Capture the cell that displays the provided text and extract its (X, Y) central coordinate. 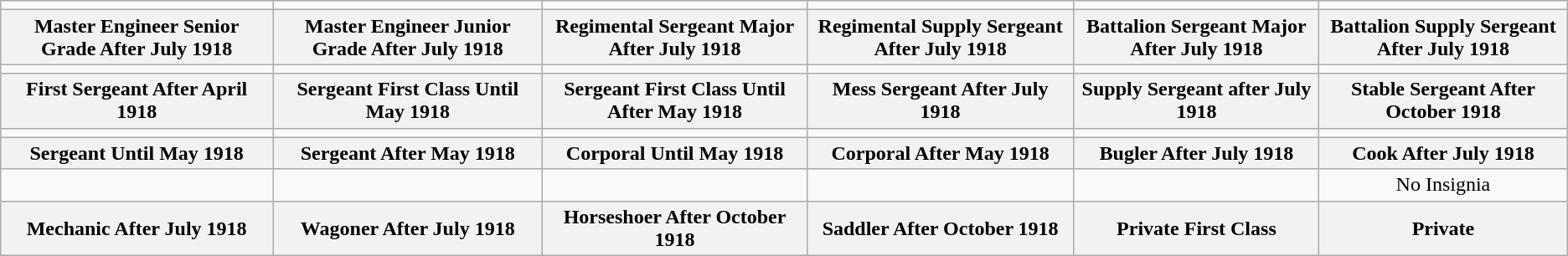
First Sergeant After April 1918 (137, 100)
Master Engineer Junior Grade After July 1918 (408, 37)
Sergeant First Class Until May 1918 (408, 100)
Regimental Supply Sergeant After July 1918 (940, 37)
Regimental Sergeant Major After July 1918 (675, 37)
Saddler After October 1918 (940, 228)
No Insignia (1444, 185)
Horseshoer After October 1918 (675, 228)
Cook After July 1918 (1444, 153)
Battalion Supply Sergeant After July 1918 (1444, 37)
Corporal Until May 1918 (675, 153)
Stable Sergeant After October 1918 (1444, 100)
Sergeant Until May 1918 (137, 153)
Private (1444, 228)
Corporal After May 1918 (940, 153)
Mechanic After July 1918 (137, 228)
Wagoner After July 1918 (408, 228)
Mess Sergeant After July 1918 (940, 100)
Private First Class (1196, 228)
Supply Sergeant after July 1918 (1196, 100)
Battalion Sergeant Major After July 1918 (1196, 37)
Sergeant First Class Until After May 1918 (675, 100)
Master Engineer Senior Grade After July 1918 (137, 37)
Sergeant After May 1918 (408, 153)
Bugler After July 1918 (1196, 153)
